From the cell containing the given text, extract its center point as [X, Y] coordinate. 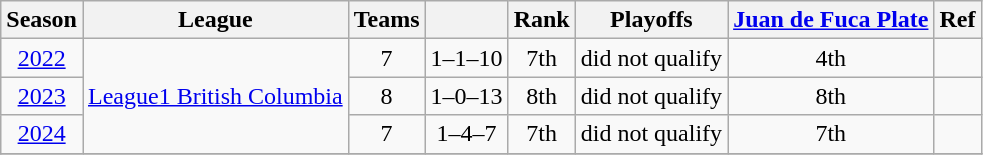
2022 [42, 58]
Rank [542, 20]
2023 [42, 96]
Teams [386, 20]
1–4–7 [466, 134]
1–0–13 [466, 96]
Season [42, 20]
League1 British Columbia [215, 96]
2024 [42, 134]
League [215, 20]
4th [831, 58]
Ref [958, 20]
Juan de Fuca Plate [831, 20]
8 [386, 96]
Playoffs [651, 20]
1–1–10 [466, 58]
